Scan for the cell matching the given text and deliver its [x, y] coordinate at center. 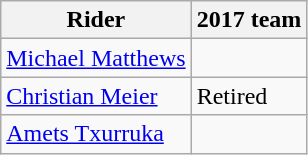
Michael Matthews [96, 58]
Christian Meier [96, 96]
2017 team [249, 20]
Amets Txurruka [96, 134]
Retired [249, 96]
Rider [96, 20]
